Output the [X, Y] coordinate of the center of the cell containing the given text.  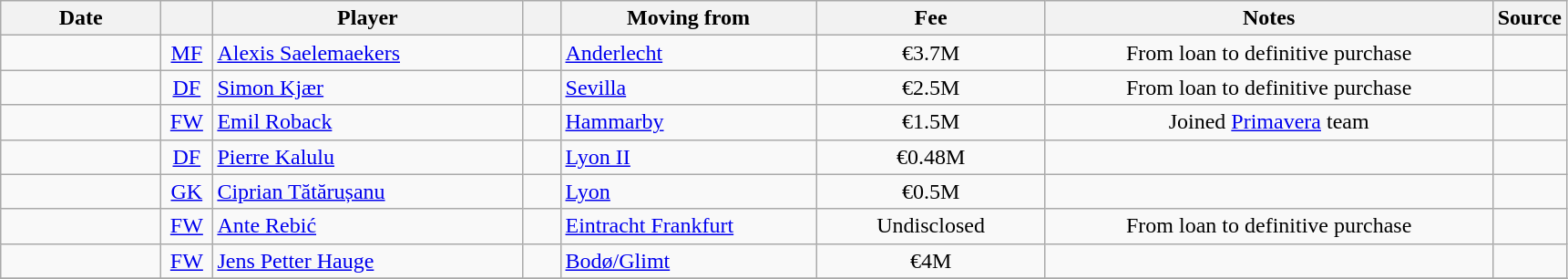
Anderlecht [689, 53]
€0.48M [931, 157]
€1.5M [931, 122]
Ciprian Tătărușanu [368, 191]
MF [187, 53]
Undisclosed [931, 226]
Eintracht Frankfurt [689, 226]
€0.5M [931, 191]
Player [368, 18]
Lyon II [689, 157]
Alexis Saelemaekers [368, 53]
Joined Primavera team [1268, 122]
Sevilla [689, 88]
Fee [931, 18]
Jens Petter Hauge [368, 261]
Pierre Kalulu [368, 157]
Lyon [689, 191]
Emil Roback [368, 122]
Ante Rebić [368, 226]
€2.5M [931, 88]
Source [1529, 18]
Hammarby [689, 122]
Simon Kjær [368, 88]
Moving from [689, 18]
€4M [931, 261]
€3.7M [931, 53]
GK [187, 191]
Date [81, 18]
Notes [1268, 18]
Bodø/Glimt [689, 261]
